Pinpoint the cell where the given text exists, returning its (X, Y) midpoint coordinate. 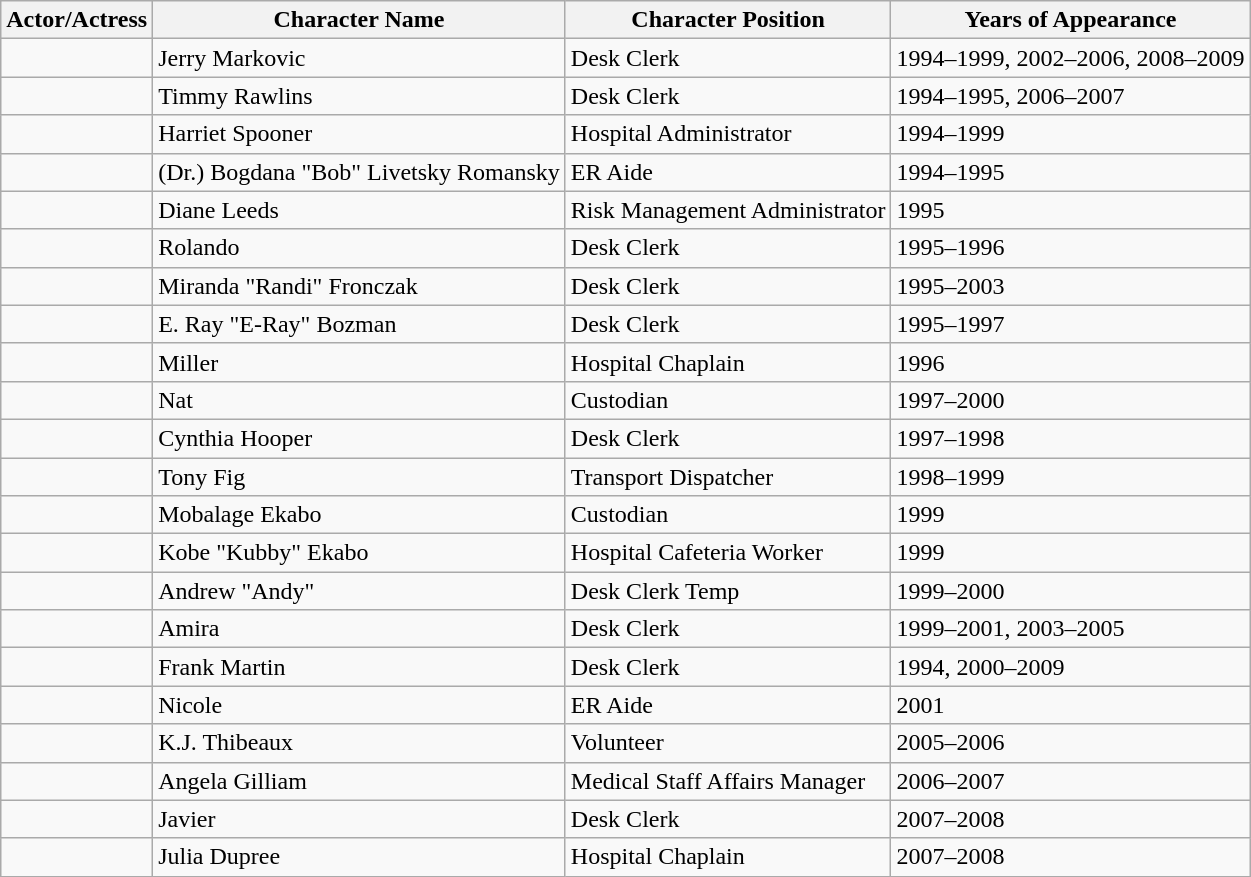
K.J. Thibeaux (360, 743)
Miranda "Randi" Fronczak (360, 286)
Volunteer (728, 743)
Cynthia Hooper (360, 438)
1994, 2000–2009 (1070, 667)
Medical Staff Affairs Manager (728, 781)
Actor/Actress (77, 20)
Rolando (360, 248)
Jerry Markovic (360, 58)
(Dr.) Bogdana "Bob" Livetsky Romansky (360, 172)
Miller (360, 362)
1995 (1070, 210)
Frank Martin (360, 667)
Harriet Spooner (360, 134)
1995–2003 (1070, 286)
Nat (360, 400)
Nicole (360, 705)
Timmy Rawlins (360, 96)
1994–1999, 2002–2006, 2008–2009 (1070, 58)
Hospital Cafeteria Worker (728, 553)
1994–1995, 2006–2007 (1070, 96)
E. Ray "E-Ray" Bozman (360, 324)
1994–1995 (1070, 172)
Hospital Administrator (728, 134)
Andrew "Andy" (360, 591)
Kobe "Kubby" Ekabo (360, 553)
Transport Dispatcher (728, 477)
Desk Clerk Temp (728, 591)
Character Position (728, 20)
1999–2001, 2003–2005 (1070, 629)
2001 (1070, 705)
Javier (360, 819)
Amira (360, 629)
Diane Leeds (360, 210)
1996 (1070, 362)
Years of Appearance (1070, 20)
1995–1996 (1070, 248)
Angela Gilliam (360, 781)
1994–1999 (1070, 134)
1997–2000 (1070, 400)
2005–2006 (1070, 743)
1999–2000 (1070, 591)
Character Name (360, 20)
Risk Management Administrator (728, 210)
Tony Fig (360, 477)
Julia Dupree (360, 857)
1995–1997 (1070, 324)
1998–1999 (1070, 477)
Mobalage Ekabo (360, 515)
2006–2007 (1070, 781)
1997–1998 (1070, 438)
